Scan for the cell matching the given text and deliver its (x, y) coordinate at center. 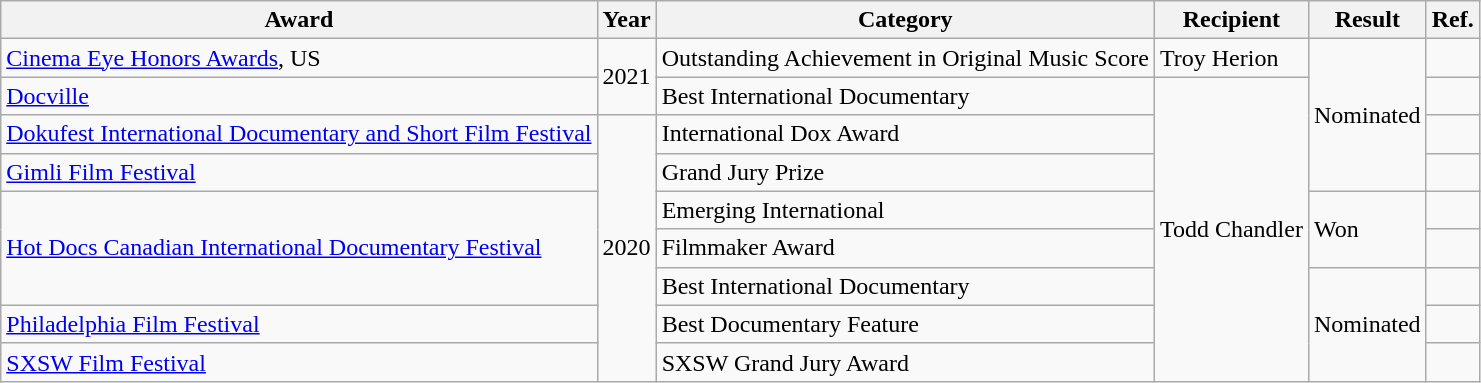
Filmmaker Award (905, 248)
Year (626, 20)
Recipient (1231, 20)
SXSW Film Festival (299, 362)
Dokufest International Documentary and Short Film Festival (299, 134)
Docville (299, 96)
International Dox Award (905, 134)
Hot Docs Canadian International Documentary Festival (299, 248)
Gimli Film Festival (299, 172)
Best Documentary Feature (905, 324)
Cinema Eye Honors Awards, US (299, 58)
Won (1367, 229)
2021 (626, 77)
Category (905, 20)
Result (1367, 20)
Ref. (1452, 20)
Philadelphia Film Festival (299, 324)
Todd Chandler (1231, 229)
Troy Herion (1231, 58)
SXSW Grand Jury Award (905, 362)
Outstanding Achievement in Original Music Score (905, 58)
Grand Jury Prize (905, 172)
Award (299, 20)
Emerging International (905, 210)
2020 (626, 248)
